Pinpoint the cell where the given text exists, returning its [x, y] midpoint coordinate. 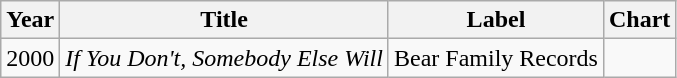
Title [224, 20]
If You Don't, Somebody Else Will [224, 58]
Chart [639, 20]
2000 [30, 58]
Label [496, 20]
Bear Family Records [496, 58]
Year [30, 20]
